For the text-containing cell, return its midpoint in (x, y) coordinate format. 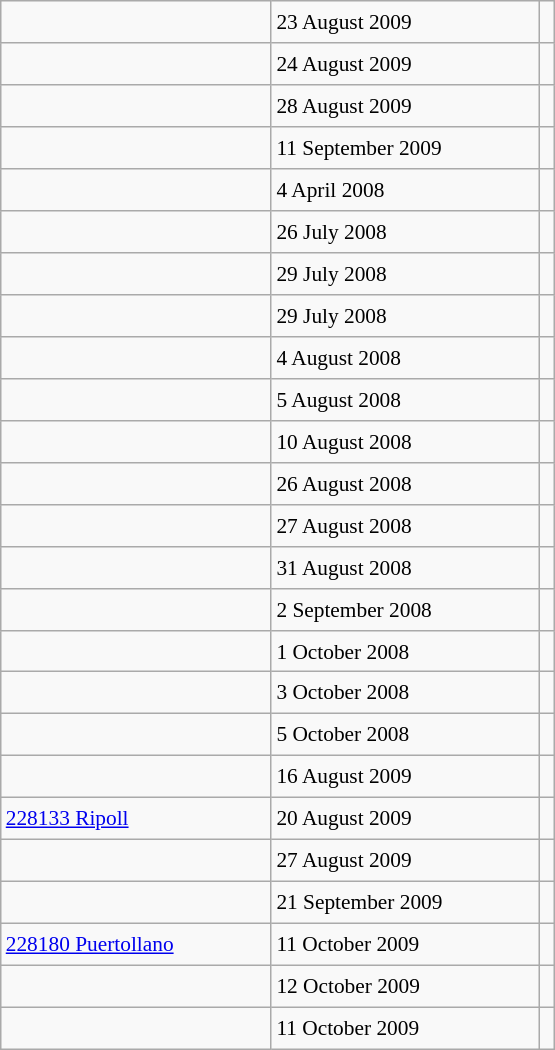
27 August 2008 (405, 525)
3 October 2008 (405, 693)
5 October 2008 (405, 735)
2 September 2008 (405, 609)
31 August 2008 (405, 567)
10 August 2008 (405, 441)
26 July 2008 (405, 232)
23 August 2009 (405, 22)
5 August 2008 (405, 399)
24 August 2009 (405, 64)
16 August 2009 (405, 777)
11 September 2009 (405, 148)
21 September 2009 (405, 903)
228180 Puertollano (136, 945)
28 August 2009 (405, 106)
4 August 2008 (405, 358)
27 August 2009 (405, 861)
1 October 2008 (405, 651)
228133 Ripoll (136, 819)
20 August 2009 (405, 819)
4 April 2008 (405, 190)
12 October 2009 (405, 986)
26 August 2008 (405, 483)
